Detect which cell encompasses the target text, then output its [x, y] center coordinate. 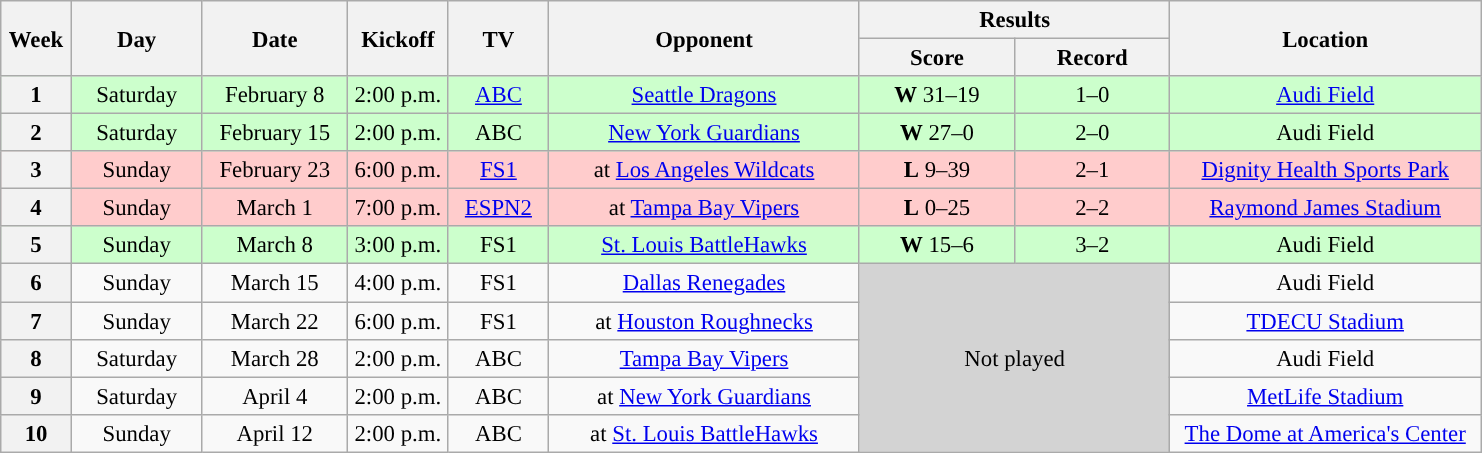
St. Louis BattleHawks [704, 245]
2–0 [1092, 133]
March 28 [275, 358]
Seattle Dragons [704, 95]
at Los Angeles Wildcats [704, 170]
2 [36, 133]
7 [36, 321]
TDECU Stadium [1326, 321]
The Dome at America's Center [1326, 433]
W 27–0 [936, 133]
4 [36, 208]
Record [1092, 58]
TV [498, 38]
April 12 [275, 433]
March 8 [275, 245]
February 8 [275, 95]
at St. Louis BattleHawks [704, 433]
3–2 [1092, 245]
ESPN2 [498, 208]
Not played [1014, 358]
1–0 [1092, 95]
February 23 [275, 170]
1 [36, 95]
Dallas Renegades [704, 283]
Day [136, 38]
Tampa Bay Vipers [704, 358]
Dignity Health Sports Park [1326, 170]
Location [1326, 38]
8 [36, 358]
2–2 [1092, 208]
April 4 [275, 396]
10 [36, 433]
at Houston Roughnecks [704, 321]
New York Guardians [704, 133]
2–1 [1092, 170]
March 1 [275, 208]
MetLife Stadium [1326, 396]
7:00 p.m. [398, 208]
L 9–39 [936, 170]
at Tampa Bay Vipers [704, 208]
W 15–6 [936, 245]
9 [36, 396]
L 0–25 [936, 208]
3 [36, 170]
Kickoff [398, 38]
February 15 [275, 133]
4:00 p.m. [398, 283]
Score [936, 58]
Results [1014, 20]
March 22 [275, 321]
Opponent [704, 38]
3:00 p.m. [398, 245]
6 [36, 283]
W 31–19 [936, 95]
Week [36, 38]
at New York Guardians [704, 396]
Date [275, 38]
Raymond James Stadium [1326, 208]
March 15 [275, 283]
5 [36, 245]
